Extract the (x, y) coordinate from the center of the cell holding the provided text.  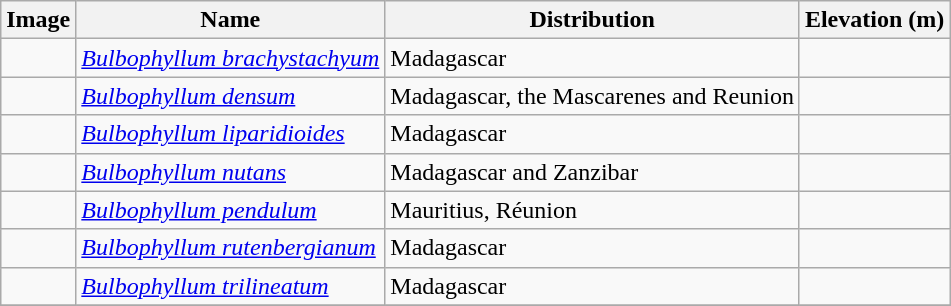
Bulbophyllum densum (230, 96)
Name (230, 20)
Bulbophyllum pendulum (230, 210)
Bulbophyllum rutenbergianum (230, 248)
Distribution (592, 20)
Elevation (m) (874, 20)
Bulbophyllum trilineatum (230, 286)
Bulbophyllum brachystachyum (230, 58)
Mauritius, Réunion (592, 210)
Bulbophyllum liparidioides (230, 134)
Image (38, 20)
Madagascar and Zanzibar (592, 172)
Madagascar, the Mascarenes and Reunion (592, 96)
Bulbophyllum nutans (230, 172)
